Determine the (x, y) coordinate at the center of the cell enclosing the given text.  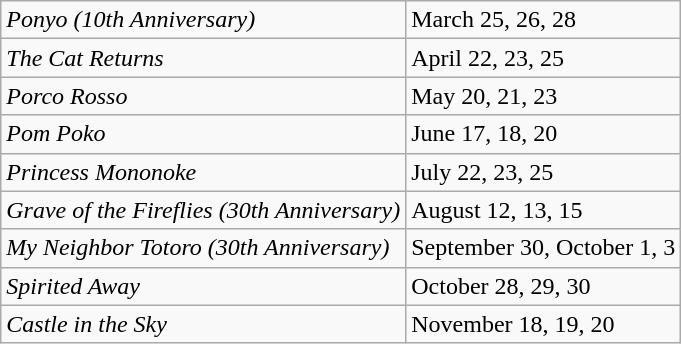
The Cat Returns (204, 58)
Pom Poko (204, 134)
November 18, 19, 20 (544, 324)
Princess Mononoke (204, 172)
June 17, 18, 20 (544, 134)
March 25, 26, 28 (544, 20)
September 30, October 1, 3 (544, 248)
October 28, 29, 30 (544, 286)
Grave of the Fireflies (30th Anniversary) (204, 210)
Porco Rosso (204, 96)
April 22, 23, 25 (544, 58)
Castle in the Sky (204, 324)
Spirited Away (204, 286)
July 22, 23, 25 (544, 172)
May 20, 21, 23 (544, 96)
My Neighbor Totoro (30th Anniversary) (204, 248)
August 12, 13, 15 (544, 210)
Ponyo (10th Anniversary) (204, 20)
